Capture the cell that displays the provided text and extract its [X, Y] central coordinate. 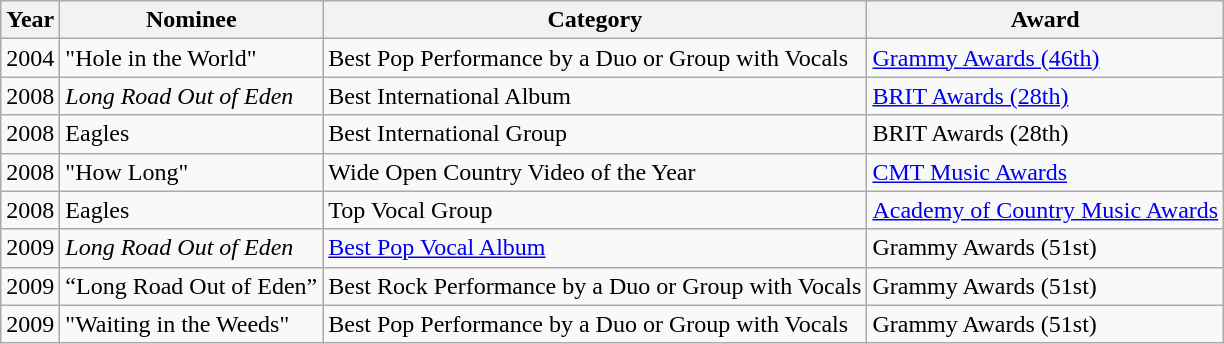
Best International Album [595, 96]
Category [595, 20]
Award [1046, 20]
Wide Open Country Video of the Year [595, 172]
"Hole in the World" [192, 58]
Best International Group [595, 134]
Year [30, 20]
CMT Music Awards [1046, 172]
“Long Road Out of Eden” [192, 286]
2004 [30, 58]
Nominee [192, 20]
Grammy Awards (46th) [1046, 58]
Best Pop Vocal Album [595, 248]
"How Long" [192, 172]
"Waiting in the Weeds" [192, 324]
Best Rock Performance by a Duo or Group with Vocals [595, 286]
Academy of Country Music Awards [1046, 210]
Top Vocal Group [595, 210]
